Detect which cell encompasses the target text, then output its [x, y] center coordinate. 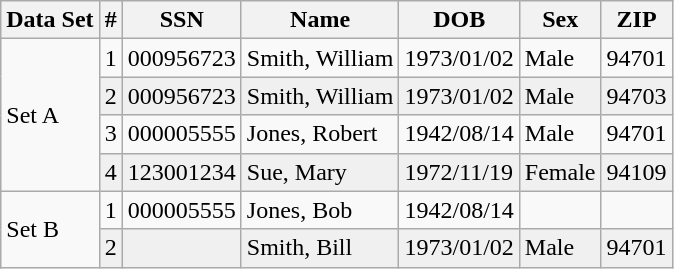
1972/11/19 [459, 172]
4 [110, 172]
Smith, Bill [320, 248]
ZIP [636, 20]
Jones, Robert [320, 134]
DOB [459, 20]
# [110, 20]
123001234 [182, 172]
94109 [636, 172]
Data Set [50, 20]
Name [320, 20]
SSN [182, 20]
94703 [636, 96]
Sue, Mary [320, 172]
Sex [560, 20]
Set A [50, 115]
Jones, Bob [320, 210]
3 [110, 134]
Set B [50, 229]
Female [560, 172]
